Find where the given text appears and provide that cell's center as [X, Y] coordinate. 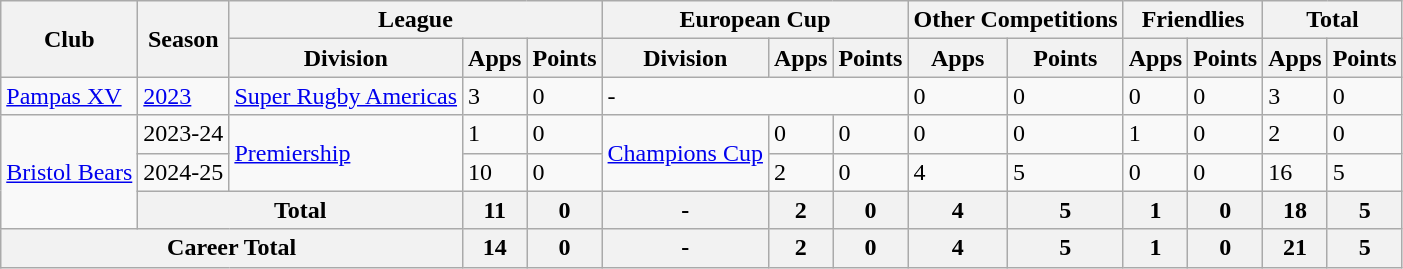
21 [1295, 248]
Pampas XV [70, 96]
14 [495, 248]
16 [1295, 172]
League [416, 20]
18 [1295, 210]
2023-24 [184, 134]
11 [495, 210]
Friendlies [1193, 20]
Club [70, 39]
Season [184, 39]
Super Rugby Americas [346, 96]
Bristol Bears [70, 172]
Other Competitions [1016, 20]
Champions Cup [685, 153]
2024-25 [184, 172]
Career Total [232, 248]
Premiership [346, 153]
European Cup [755, 20]
2023 [184, 96]
10 [495, 172]
